From the cell containing the given text, extract its center point as (x, y) coordinate. 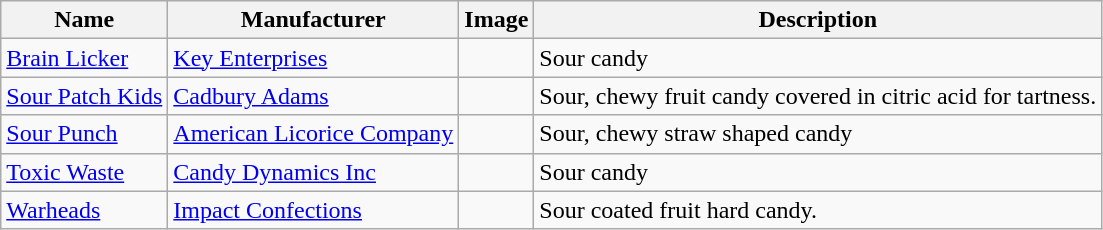
Key Enterprises (314, 58)
Sour coated fruit hard candy. (818, 210)
American Licorice Company (314, 134)
Sour Punch (84, 134)
Name (84, 20)
Manufacturer (314, 20)
Brain Licker (84, 58)
Image (496, 20)
Sour, chewy straw shaped candy (818, 134)
Sour Patch Kids (84, 96)
Candy Dynamics Inc (314, 172)
Impact Confections (314, 210)
Cadbury Adams (314, 96)
Sour, chewy fruit candy covered in citric acid for tartness. (818, 96)
Description (818, 20)
Warheads (84, 210)
Toxic Waste (84, 172)
